Extract the [X, Y] coordinate from the center of the cell holding the provided text.  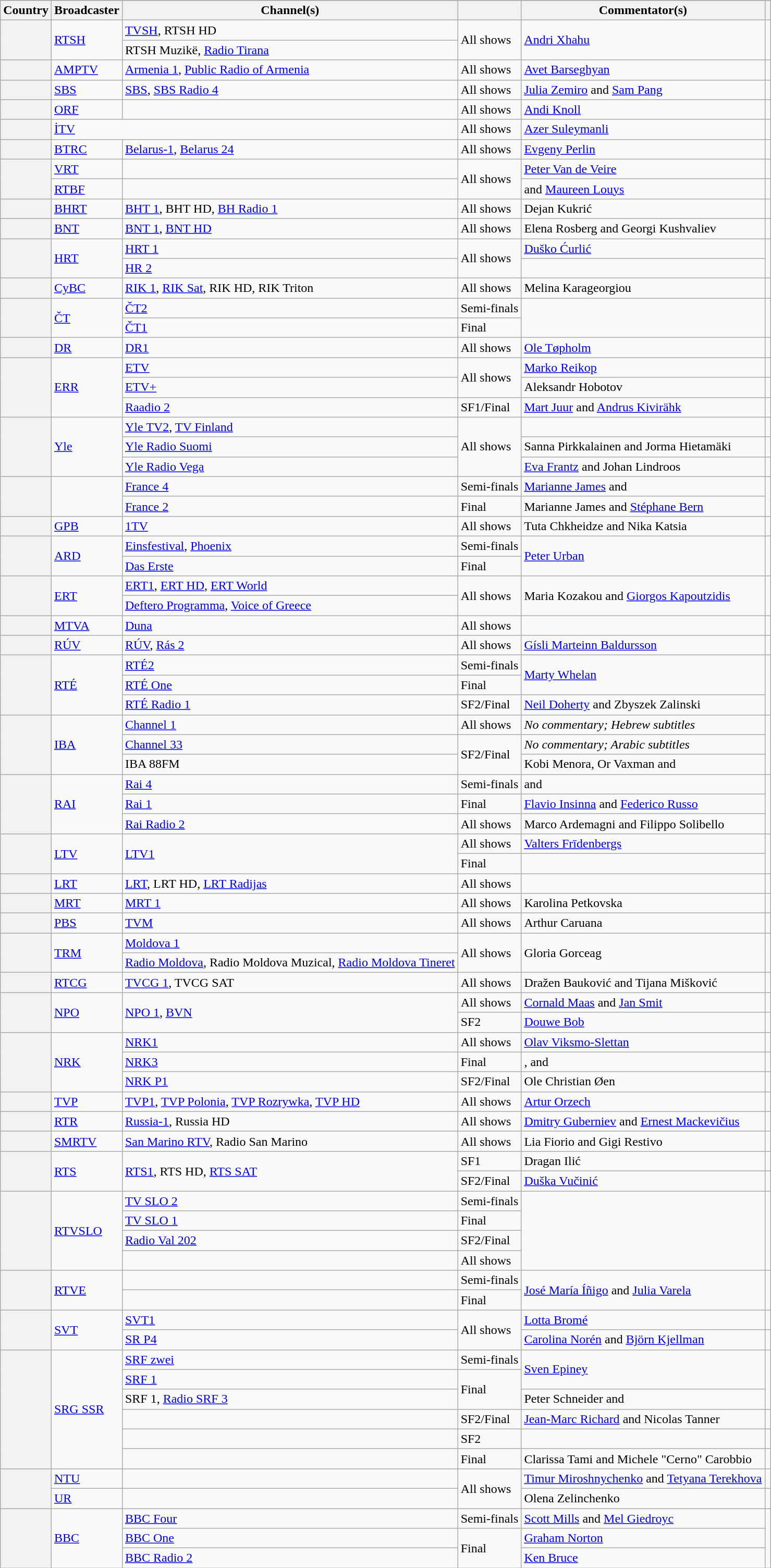
ČT [87, 318]
RTS1, RTS HD, RTS SAT [290, 1171]
DR1 [290, 348]
SRF zwei [290, 1359]
RTR [87, 1121]
NPO 1, BVN [290, 1012]
Julia Zemiro and Sam Pang [643, 90]
Armenia 1, Public Radio of Armenia [290, 70]
TRM [87, 953]
Timur Miroshnychenko and Tetyana Terekhova [643, 1478]
LRT [87, 884]
Yle TV2, TV Finland [290, 427]
HRT 1 [290, 249]
and [643, 784]
Maria Kozakou and Giorgos Kapoutzidis [643, 596]
SF1/Final [489, 407]
Sven Epiney [643, 1369]
RTÉ [87, 685]
ERT1, ERT HD, ERT World [290, 586]
Marianne James and Stéphane Bern [643, 506]
DR [87, 348]
Das Erste [290, 566]
Peter Van de Veire [643, 169]
Country [26, 10]
Gloria Gorceag [643, 953]
Andri Xhahu [643, 40]
Belarus-1, Belarus 24 [290, 149]
Channel 1 [290, 725]
BBC Radio 2 [290, 1558]
1TV [290, 526]
ERR [87, 387]
SVT1 [290, 1320]
NTU [87, 1478]
ORF [87, 109]
RTBF [87, 189]
TVSH, RTSH HD [290, 30]
Aleksandr Hobotov [643, 387]
ČT2 [290, 308]
RIK 1, RIK Sat, RIK HD, RIK Triton [290, 288]
RTSH Muzikë, Radio Tirana [290, 50]
Olav Viksmo-Slettan [643, 1042]
No commentary; Arabic subtitles [643, 744]
LRT, LRT HD, LRT Radijas [290, 884]
Peter Schneider and [643, 1399]
Dejan Kukrić [643, 209]
BNT 1, BNT HD [290, 228]
Elena Rosberg and Georgi Kushvaliev [643, 228]
Clarissa Tami and Michele "Cerno" Carobbio [643, 1459]
Valters Frīdenbergs [643, 843]
RAI [87, 804]
Yle Radio Suomi [290, 447]
Scott Mills and Mel Giedroyc [643, 1518]
İTV [254, 129]
BBC One [290, 1538]
NPO [87, 1012]
Carolina Norén and Björn Kjellman [643, 1340]
Dmitry Guberniev and Ernest Mackevičius [643, 1121]
LTV1 [290, 853]
LTV [87, 853]
SRF 1, Radio SRF 3 [290, 1399]
Marianne James and [643, 486]
Tuta Chkheidze and Nika Katsia [643, 526]
Marco Ardemagni and Filippo Solibello [643, 824]
France 2 [290, 506]
RTS [87, 1171]
Arthur Caruana [643, 923]
Deftero Programma, Voice of Greece [290, 606]
ERT [87, 596]
Andi Knoll [643, 109]
Russia-1, Russia HD [290, 1121]
Yle [87, 447]
RTVE [87, 1290]
Raadio 2 [290, 407]
Moldova 1 [290, 943]
TV SLO 2 [290, 1200]
TV SLO 1 [290, 1221]
RÚV, Rás 2 [290, 645]
AMPTV [87, 70]
SRG SSR [87, 1409]
Avet Barseghyan [643, 70]
BBC [87, 1538]
Mart Juur and Andrus Kivirähk [643, 407]
ETV [290, 367]
ARD [87, 556]
RTCG [87, 983]
Commentator(s) [643, 10]
Dražen Bauković and Tijana Mišković [643, 983]
GPB [87, 526]
Flavio Insinna and Federico Russo [643, 804]
MRT [87, 903]
TVM [290, 923]
RÚV [87, 645]
Sanna Pirkkalainen and Jorma Hietamäki [643, 447]
Evgeny Perlin [643, 149]
Channel(s) [290, 10]
CyBC [87, 288]
Karolina Petkovska [643, 903]
HRT [87, 259]
Channel 33 [290, 744]
BTRC [87, 149]
Broadcaster [87, 10]
Rai 4 [290, 784]
Lotta Bromé [643, 1320]
Neil Doherty and Zbyszek Zalinski [643, 705]
SRF 1 [290, 1379]
Dragan Ilić [643, 1161]
BNT [87, 228]
Olena Zelinchenko [643, 1498]
Kobi Menora, Or Vaxman and [643, 764]
Rai Radio 2 [290, 824]
Marty Whelan [643, 675]
Artur Orzech [643, 1101]
TVCG 1, TVCG SAT [290, 983]
San Marino RTV, Radio San Marino [290, 1141]
RTÉ One [290, 685]
Radio Val 202 [290, 1241]
IBA 88FM [290, 764]
Peter Urban [643, 556]
Rai 1 [290, 804]
HR 2 [290, 268]
BHT 1, BHT HD, BH Radio 1 [290, 209]
VRT [87, 169]
Ole Christian Øen [643, 1082]
Duško Ćurlić [643, 249]
Duna [290, 626]
France 4 [290, 486]
RTÉ Radio 1 [290, 705]
Douwe Bob [643, 1022]
NRK [87, 1062]
SR P4 [290, 1340]
Lia Fiorio and Gigi Restivo [643, 1141]
SBS, SBS Radio 4 [290, 90]
NRK1 [290, 1042]
Duška Vučinić [643, 1181]
No commentary; Hebrew subtitles [643, 725]
ETV+ [290, 387]
PBS [87, 923]
Cornald Maas and Jan Smit [643, 1002]
RTÉ2 [290, 665]
UR [87, 1498]
Eva Frantz and Johan Lindroos [643, 467]
RTSH [87, 40]
SMRTV [87, 1141]
NRK3 [290, 1062]
NRK P1 [290, 1082]
SVT [87, 1330]
Melina Karageorgiou [643, 288]
TVP1, TVP Polonia, TVP Rozrywka, TVP HD [290, 1101]
ČT1 [290, 328]
BHRT [87, 209]
Ken Bruce [643, 1558]
Marko Reikop [643, 367]
MRT 1 [290, 903]
BBC Four [290, 1518]
IBA [87, 744]
José María Íñigo and Julia Varela [643, 1290]
Ole Tøpholm [643, 348]
Azer Suleymanli [643, 129]
RTVSLO [87, 1230]
Gísli Marteinn Baldursson [643, 645]
and Maureen Louys [643, 189]
Jean-Marc Richard and Nicolas Tanner [643, 1419]
SF1 [489, 1161]
TVP [87, 1101]
Graham Norton [643, 1538]
Einsfestival, Phoenix [290, 546]
Yle Radio Vega [290, 467]
MTVA [87, 626]
Radio Moldova, Radio Moldova Muzical, Radio Moldova Tineret [290, 963]
SBS [87, 90]
, and [643, 1062]
